Search for the cell housing the specified text and yield its [x, y] center coordinate. 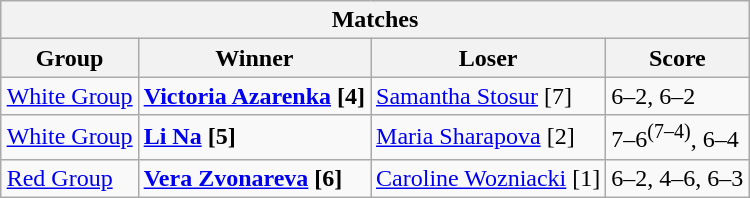
Loser [488, 58]
Winner [254, 58]
Score [678, 58]
Caroline Wozniacki [1] [488, 178]
6–2, 6–2 [678, 96]
7–6(7–4), 6–4 [678, 138]
Maria Sharapova [2] [488, 138]
Samantha Stosur [7] [488, 96]
6–2, 4–6, 6–3 [678, 178]
Victoria Azarenka [4] [254, 96]
Vera Zvonareva [6] [254, 178]
Group [70, 58]
Matches [375, 20]
Li Na [5] [254, 138]
Red Group [70, 178]
